Locate the cell with the specified text and output its (X, Y) center coordinate. 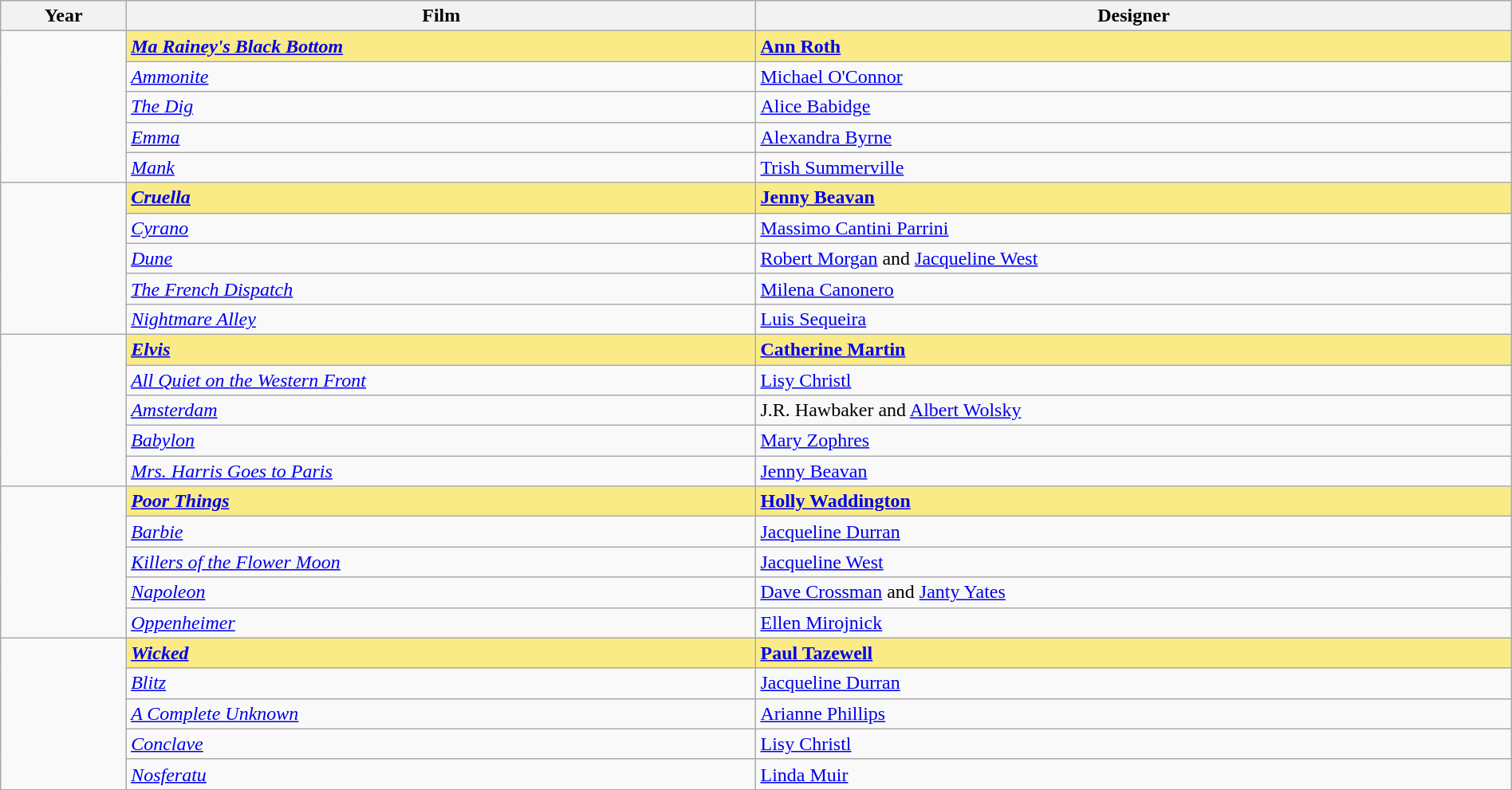
Nightmare Alley (442, 319)
All Quiet on the Western Front (442, 380)
Barbie (442, 532)
Amsterdam (442, 411)
Year (64, 16)
Robert Morgan and Jacqueline West (1134, 258)
Alexandra Byrne (1134, 137)
J.R. Hawbaker and Albert Wolsky (1134, 411)
Jacqueline West (1134, 562)
Dave Crossman and Janty Yates (1134, 592)
Poor Things (442, 501)
Luis Sequeira (1134, 319)
Blitz (442, 683)
Nosferatu (442, 774)
Mrs. Harris Goes to Paris (442, 471)
Cyrano (442, 228)
A Complete Unknown (442, 713)
Emma (442, 137)
Elvis (442, 349)
Ammonite (442, 77)
Cruella (442, 198)
Film (442, 16)
Holly Waddington (1134, 501)
Killers of the Flower Moon (442, 562)
Wicked (442, 653)
Designer (1134, 16)
The Dig (442, 107)
Michael O'Connor (1134, 77)
Oppenheimer (442, 623)
Ann Roth (1134, 46)
Linda Muir (1134, 774)
Mank (442, 167)
Milena Canonero (1134, 289)
Conclave (442, 744)
Ellen Mirojnick (1134, 623)
Dune (442, 258)
Catherine Martin (1134, 349)
The French Dispatch (442, 289)
Mary Zophres (1134, 441)
Trish Summerville (1134, 167)
Paul Tazewell (1134, 653)
Babylon (442, 441)
Alice Babidge (1134, 107)
Ma Rainey's Black Bottom (442, 46)
Arianne Phillips (1134, 713)
Massimo Cantini Parrini (1134, 228)
Napoleon (442, 592)
